From the cell containing the given text, extract its center point as (x, y) coordinate. 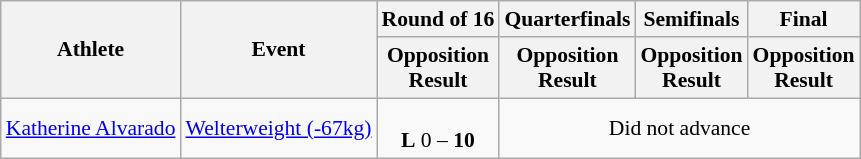
Athlete (91, 50)
Did not advance (679, 128)
Katherine Alvarado (91, 128)
Event (279, 50)
Semifinals (691, 19)
Final (804, 19)
Quarterfinals (567, 19)
Welterweight (-67kg) (279, 128)
Round of 16 (438, 19)
L 0 – 10 (438, 128)
